Locate the cell with the specified text and output its (X, Y) center coordinate. 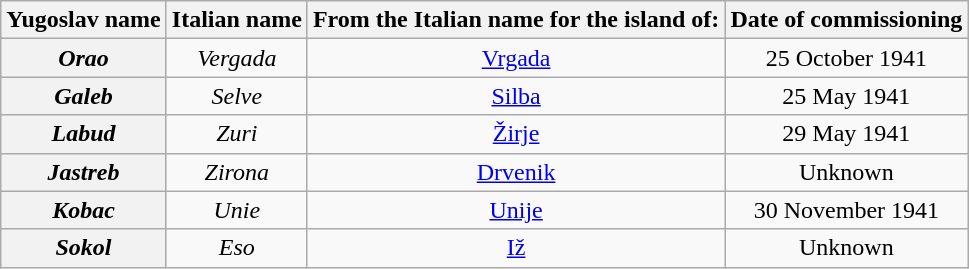
Date of commissioning (846, 20)
Eso (236, 248)
Sokol (84, 248)
Kobac (84, 210)
Zuri (236, 134)
Unie (236, 210)
Vrgada (516, 58)
Iž (516, 248)
30 November 1941 (846, 210)
Zirona (236, 172)
29 May 1941 (846, 134)
Yugoslav name (84, 20)
Labud (84, 134)
Unije (516, 210)
Galeb (84, 96)
From the Italian name for the island of: (516, 20)
Selve (236, 96)
Jastreb (84, 172)
Žirje (516, 134)
25 May 1941 (846, 96)
Orao (84, 58)
Drvenik (516, 172)
25 October 1941 (846, 58)
Silba (516, 96)
Italian name (236, 20)
Vergada (236, 58)
